Return the [x, y] coordinate for the center point of the cell that contains the specified text.  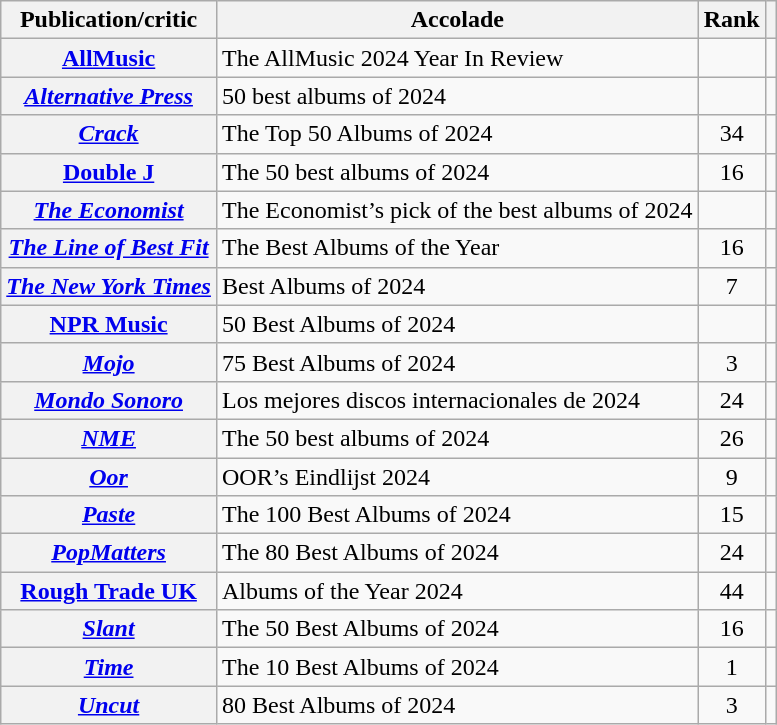
NPR Music [109, 324]
Rank [732, 20]
Albums of the Year 2024 [457, 591]
Mondo Sonoro [109, 400]
7 [732, 286]
Uncut [109, 705]
Publication/critic [109, 20]
The AllMusic 2024 Year In Review [457, 58]
Double J [109, 172]
75 Best Albums of 2024 [457, 362]
The Economist’s pick of the best albums of 2024 [457, 210]
15 [732, 515]
The 10 Best Albums of 2024 [457, 667]
Crack [109, 134]
9 [732, 477]
The 50 Best Albums of 2024 [457, 629]
The Top 50 Albums of 2024 [457, 134]
Time [109, 667]
50 Best Albums of 2024 [457, 324]
Slant [109, 629]
Paste [109, 515]
44 [732, 591]
AllMusic [109, 58]
The 80 Best Albums of 2024 [457, 553]
Best Albums of 2024 [457, 286]
The Best Albums of the Year [457, 248]
Mojo [109, 362]
Rough Trade UK [109, 591]
OOR’s Eindlijst 2024 [457, 477]
The Line of Best Fit [109, 248]
Oor [109, 477]
80 Best Albums of 2024 [457, 705]
PopMatters [109, 553]
1 [732, 667]
NME [109, 438]
The New York Times [109, 286]
50 best albums of 2024 [457, 96]
Los mejores discos internacionales de 2024 [457, 400]
34 [732, 134]
The Economist [109, 210]
Alternative Press [109, 96]
26 [732, 438]
The 100 Best Albums of 2024 [457, 515]
Accolade [457, 20]
